Output the (X, Y) coordinate of the center of the cell containing the given text.  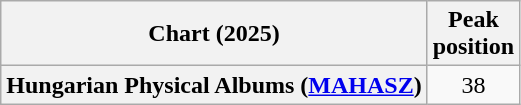
Chart (2025) (214, 34)
Peakposition (473, 34)
38 (473, 85)
Hungarian Physical Albums (MAHASZ) (214, 85)
